Return (x, y) of the center of cell containing provided text 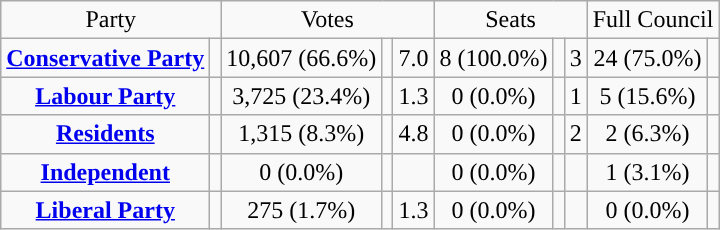
4.8 (414, 134)
Full Council (653, 20)
2 (6.3%) (648, 134)
3,725 (23.4%) (302, 96)
2 (576, 134)
275 (1.7%) (302, 210)
1 (576, 96)
Conservative Party (106, 58)
Seats (510, 20)
Votes (328, 20)
Party (111, 20)
10,607 (66.6%) (302, 58)
Labour Party (106, 96)
Independent (106, 172)
1,315 (8.3%) (302, 134)
1 (3.1%) (648, 172)
24 (75.0%) (648, 58)
Residents (106, 134)
8 (100.0%) (494, 58)
3 (576, 58)
5 (15.6%) (648, 96)
Liberal Party (106, 210)
7.0 (414, 58)
